Provide the [x, y] coordinate of the cell's center where the given text is located.  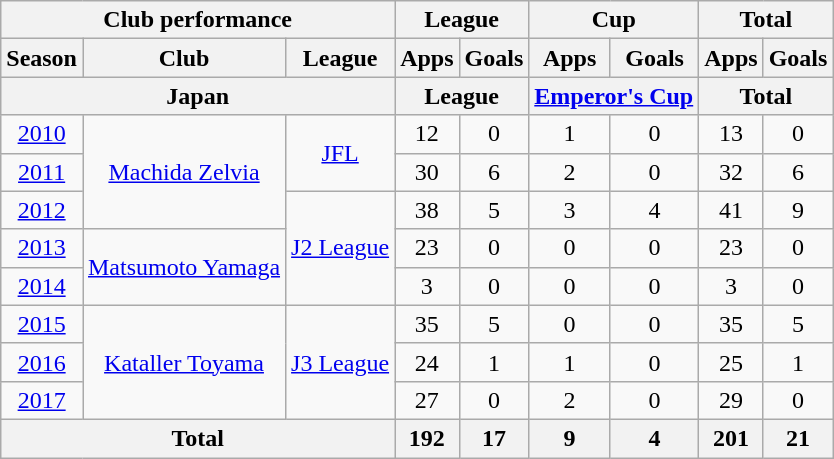
Matsumoto Yamaga [184, 267]
32 [731, 172]
2017 [42, 400]
2014 [42, 286]
Machida Zelvia [184, 172]
Emperor's Cup [614, 96]
192 [427, 438]
2015 [42, 324]
24 [427, 362]
J3 League [340, 362]
12 [427, 134]
Cup [614, 20]
2011 [42, 172]
Club [184, 58]
41 [731, 210]
25 [731, 362]
J2 League [340, 248]
Japan [198, 96]
2013 [42, 248]
2016 [42, 362]
JFL [340, 153]
2012 [42, 210]
30 [427, 172]
Club performance [198, 20]
38 [427, 210]
17 [494, 438]
27 [427, 400]
21 [798, 438]
29 [731, 400]
13 [731, 134]
201 [731, 438]
2010 [42, 134]
Season [42, 58]
Kataller Toyama [184, 362]
